Capture the cell that displays the provided text and extract its (X, Y) central coordinate. 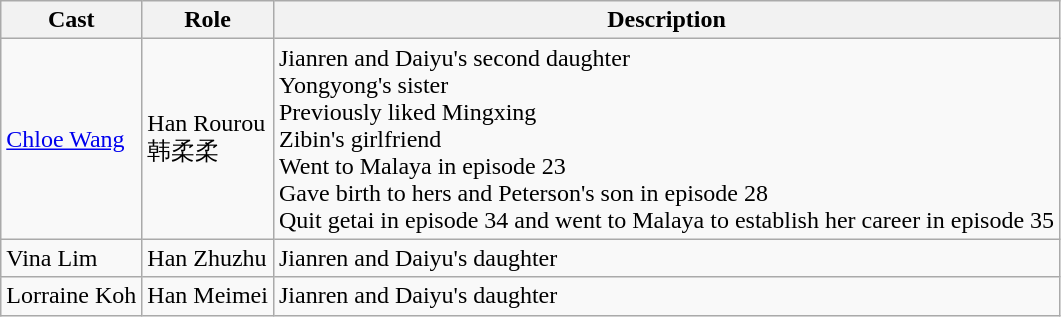
Description (666, 20)
Vina Lim (72, 258)
Han Zhuzhu (208, 258)
Han Rourou韩柔柔 (208, 139)
Lorraine Koh (72, 296)
Role (208, 20)
Han Meimei (208, 296)
Cast (72, 20)
Chloe Wang (72, 139)
